Find where the given text appears and provide that cell's center as [X, Y] coordinate. 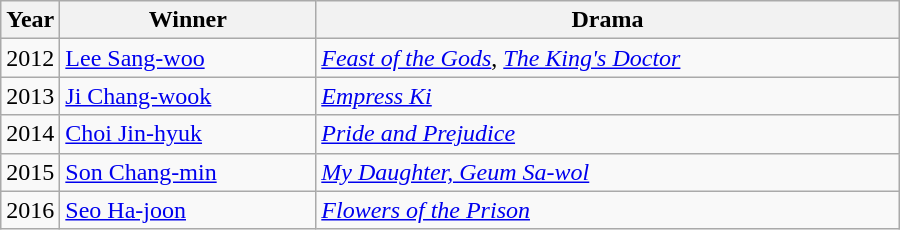
My Daughter, Geum Sa-wol [608, 172]
Year [30, 20]
Son Chang-min [188, 172]
Winner [188, 20]
Choi Jin-hyuk [188, 134]
Ji Chang-wook [188, 96]
Empress Ki [608, 96]
Flowers of the Prison [608, 210]
2013 [30, 96]
2012 [30, 58]
2016 [30, 210]
2015 [30, 172]
2014 [30, 134]
Pride and Prejudice [608, 134]
Seo Ha-joon [188, 210]
Feast of the Gods, The King's Doctor [608, 58]
Lee Sang-woo [188, 58]
Drama [608, 20]
